Capture the cell that displays the provided text and extract its (x, y) central coordinate. 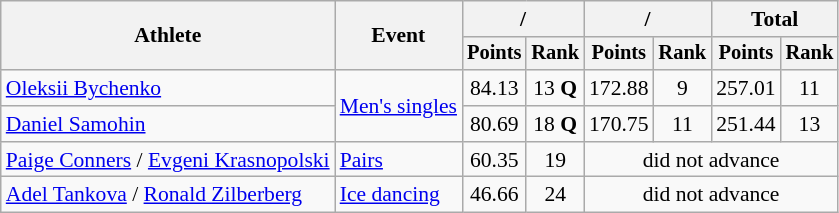
Total (774, 19)
Ice dancing (398, 195)
84.13 (494, 88)
13 Q (555, 88)
19 (555, 160)
257.01 (746, 88)
Athlete (168, 36)
251.44 (746, 124)
172.88 (618, 88)
Men's singles (398, 106)
13 (810, 124)
Daniel Samohin (168, 124)
Paige Conners / Evgeni Krasnopolski (168, 160)
80.69 (494, 124)
Oleksii Bychenko (168, 88)
Adel Tankova / Ronald Zilberberg (168, 195)
9 (683, 88)
46.66 (494, 195)
Event (398, 36)
60.35 (494, 160)
18 Q (555, 124)
24 (555, 195)
170.75 (618, 124)
Pairs (398, 160)
